Extract the (X, Y) coordinate from the center of the cell holding the provided text.  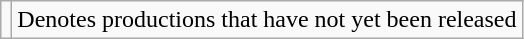
Denotes productions that have not yet been released (267, 20)
